For the text-containing cell, return its midpoint in [X, Y] coordinate format. 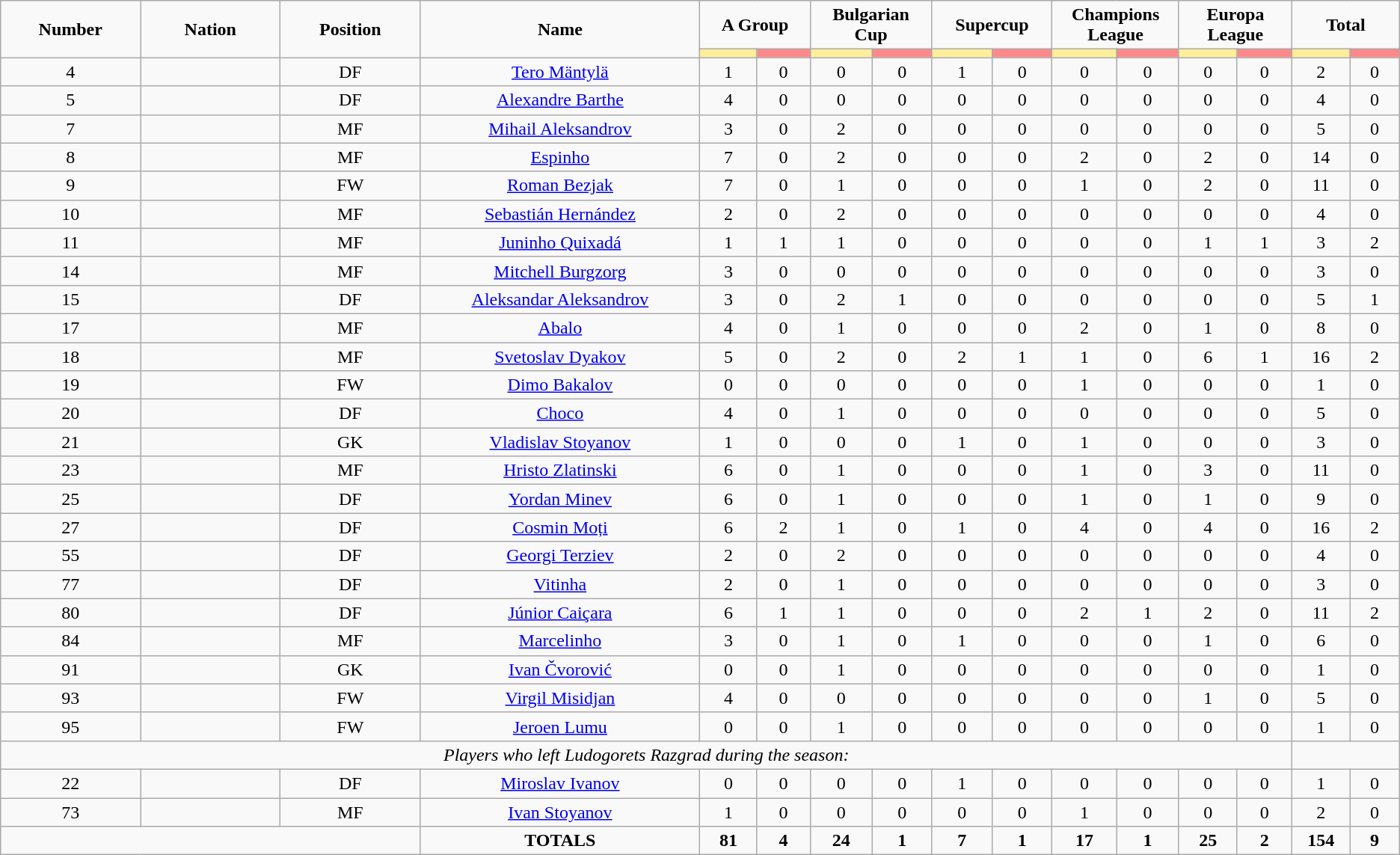
Juninho Quixadá [560, 242]
Mitchell Burgzorg [560, 271]
Vladislav Stoyanov [560, 442]
77 [70, 584]
Jeroen Lumu [560, 726]
93 [70, 698]
Vitinha [560, 584]
Choco [560, 414]
Ivan Čvorović [560, 669]
Mihail Aleksandrov [560, 129]
84 [70, 641]
Aleksandar Aleksandrov [560, 299]
Bulgarian Cup [871, 25]
Alexandre Barthe [560, 100]
Yordan Minev [560, 499]
Name [560, 29]
Europa League [1235, 25]
Hristo Zlatinski [560, 471]
Nation [211, 29]
Roman Bezjak [560, 186]
95 [70, 726]
15 [70, 299]
Position [350, 29]
24 [841, 841]
Miroslav Ivanov [560, 783]
73 [70, 812]
23 [70, 471]
A Group [755, 25]
19 [70, 385]
21 [70, 442]
Ivan Stoyanov [560, 812]
Number [70, 29]
Júnior Caiçara [560, 613]
Georgi Terziev [560, 556]
55 [70, 556]
Svetoslav Dyakov [560, 357]
Tero Mäntylä [560, 72]
20 [70, 414]
81 [728, 841]
27 [70, 527]
Dimo Bakalov [560, 385]
22 [70, 783]
10 [70, 214]
18 [70, 357]
TOTALS [560, 841]
Espinho [560, 157]
Abalo [560, 328]
Players who left Ludogorets Razgrad during the season: [646, 755]
Sebastián Hernández [560, 214]
Supercup [992, 25]
154 [1321, 841]
91 [70, 669]
Virgil Misidjan [560, 698]
80 [70, 613]
Total [1346, 25]
Cosmin Moți [560, 527]
Champions League [1116, 25]
Marcelinho [560, 641]
